From the cell containing the given text, extract its center point as [X, Y] coordinate. 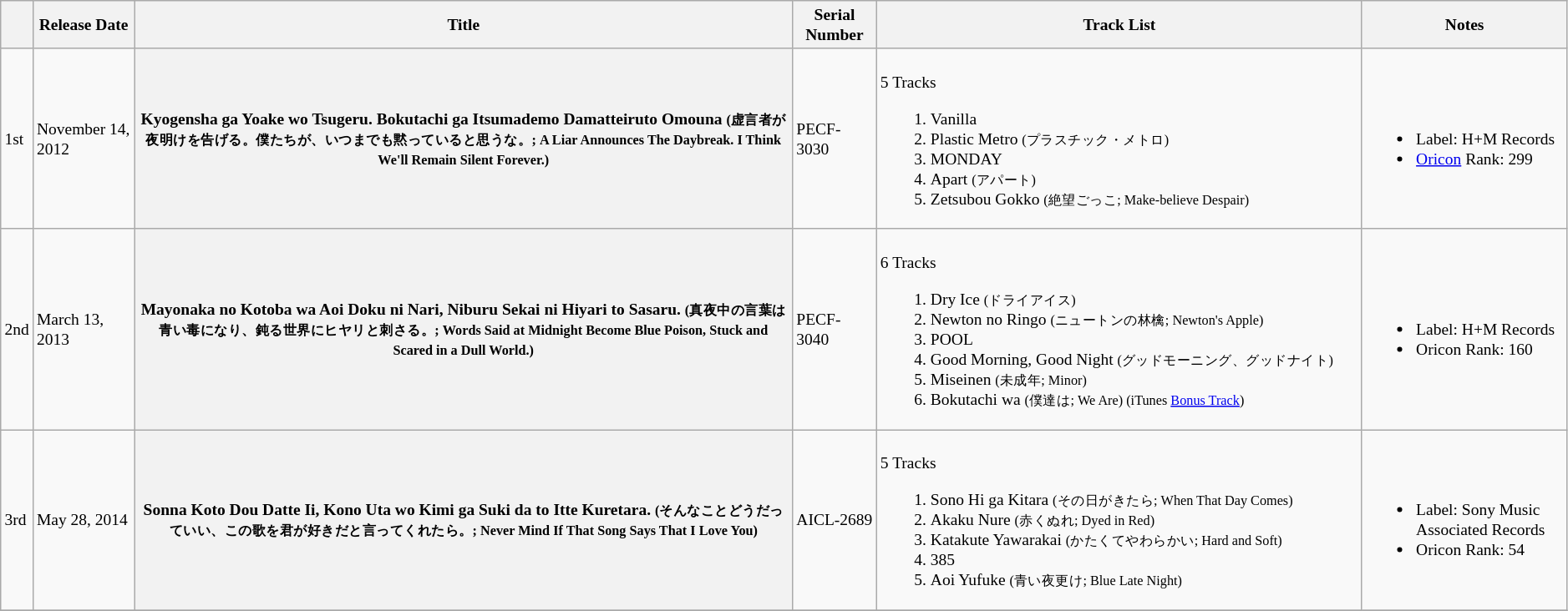
Track List [1119, 25]
March 13, 2013 [84, 329]
May 28, 2014 [84, 520]
5 TracksVanillaPlastic Metro (プラスチック・メトロ)MONDAYApart (アパート)Zetsubou Gokko (絶望ごっこ; Make-believe Despair) [1119, 139]
Serial Number [835, 25]
Title [464, 25]
Notes [1464, 25]
Label: Sony Music Associated RecordsOricon Rank: 54 [1464, 520]
1st [17, 139]
Label: H+M RecordsOricon Rank: 299 [1464, 139]
Release Date [84, 25]
November 14, 2012 [84, 139]
PECF-3040 [835, 329]
Label: H+M RecordsOricon Rank: 160 [1464, 329]
3rd [17, 520]
PECF-3030 [835, 139]
2nd [17, 329]
AICL-2689 [835, 520]
